Output the [x, y] coordinate of the center of the cell containing the given text.  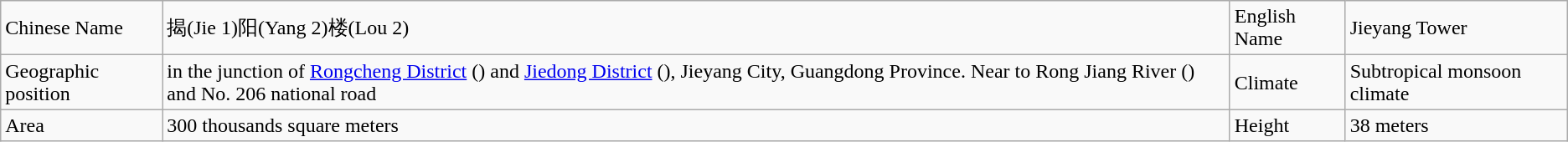
Jieyang Tower [1456, 28]
300 thousands square meters [696, 125]
Area [82, 125]
Subtropical monsoon climate [1456, 82]
38 meters [1456, 125]
Chinese Name [82, 28]
揭(Jie 1)阳(Yang 2)楼(Lou 2) [696, 28]
Geographic position [82, 82]
English Name [1287, 28]
Climate [1287, 82]
Height [1287, 125]
